Determine the (x, y) coordinate at the center of the cell enclosing the given text.  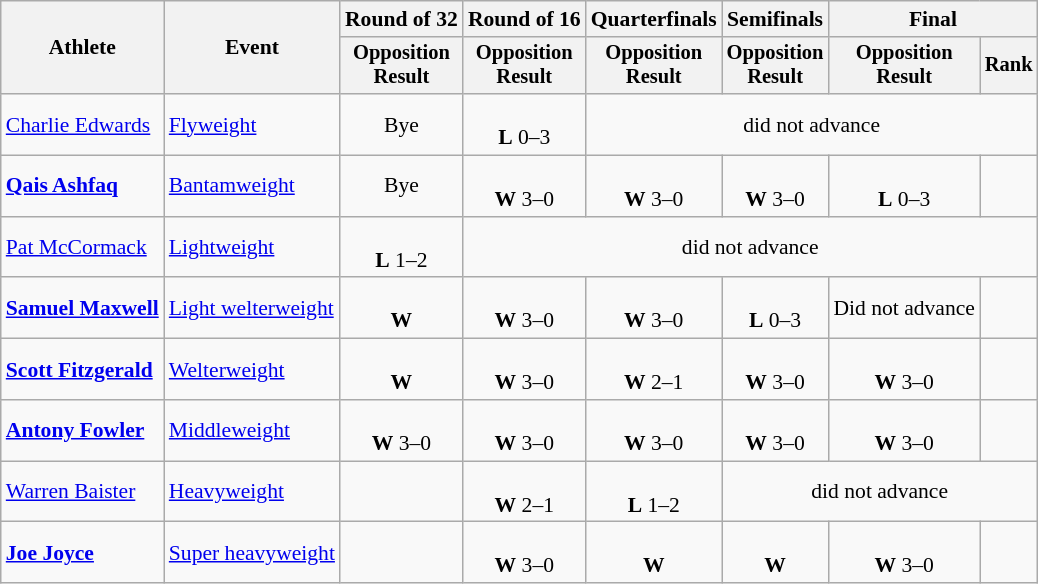
Pat McCormack (82, 248)
Did not advance (904, 308)
Semifinals (776, 19)
Samuel Maxwell (82, 308)
Super heavyweight (252, 552)
Joe Joyce (82, 552)
Rank (1009, 66)
Heavyweight (252, 492)
Round of 32 (402, 19)
Flyweight (252, 124)
Bantamweight (252, 186)
Round of 16 (524, 19)
Middleweight (252, 430)
Quarterfinals (654, 19)
Warren Baister (82, 492)
Light welterweight (252, 308)
Antony Fowler (82, 430)
Qais Ashfaq (82, 186)
Final (932, 19)
Lightweight (252, 248)
Charlie Edwards (82, 124)
Scott Fitzgerald (82, 370)
Welterweight (252, 370)
Athlete (82, 48)
Event (252, 48)
